Determine the [x, y] coordinate at the center of the cell enclosing the given text.  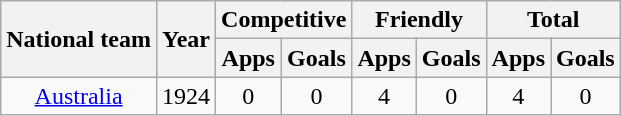
Australia [79, 96]
1924 [186, 96]
Total [553, 20]
Year [186, 39]
National team [79, 39]
Competitive [284, 20]
Friendly [419, 20]
